Find where the given text appears and provide that cell's center as (x, y) coordinate. 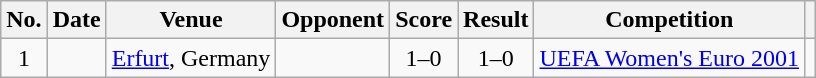
Opponent (333, 20)
Venue (191, 20)
Result (496, 20)
1 (24, 58)
Erfurt, Germany (191, 58)
Score (424, 20)
Date (76, 20)
No. (24, 20)
Competition (670, 20)
UEFA Women's Euro 2001 (670, 58)
